Identify which cell holds the provided text, then report its [X, Y] central coordinate. 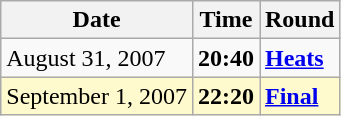
Time [226, 20]
22:20 [226, 96]
Date [97, 20]
20:40 [226, 58]
September 1, 2007 [97, 96]
August 31, 2007 [97, 58]
Heats [300, 58]
Final [300, 96]
Round [300, 20]
